Scan for the cell matching the given text and deliver its [X, Y] coordinate at center. 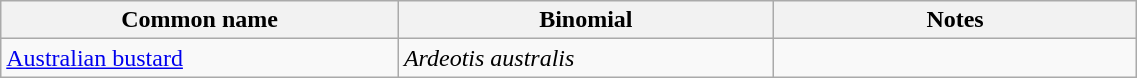
Common name [200, 20]
Binomial [586, 20]
Ardeotis australis [586, 58]
Australian bustard [200, 58]
Notes [955, 20]
